Locate the cell with the specified text and output its [x, y] center coordinate. 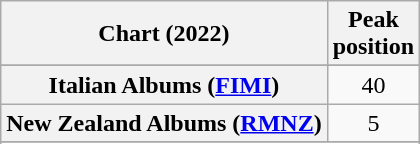
5 [373, 123]
Chart (2022) [164, 34]
Peakposition [373, 34]
Italian Albums (FIMI) [164, 85]
New Zealand Albums (RMNZ) [164, 123]
40 [373, 85]
